Return [X, Y] of the center of cell containing provided text 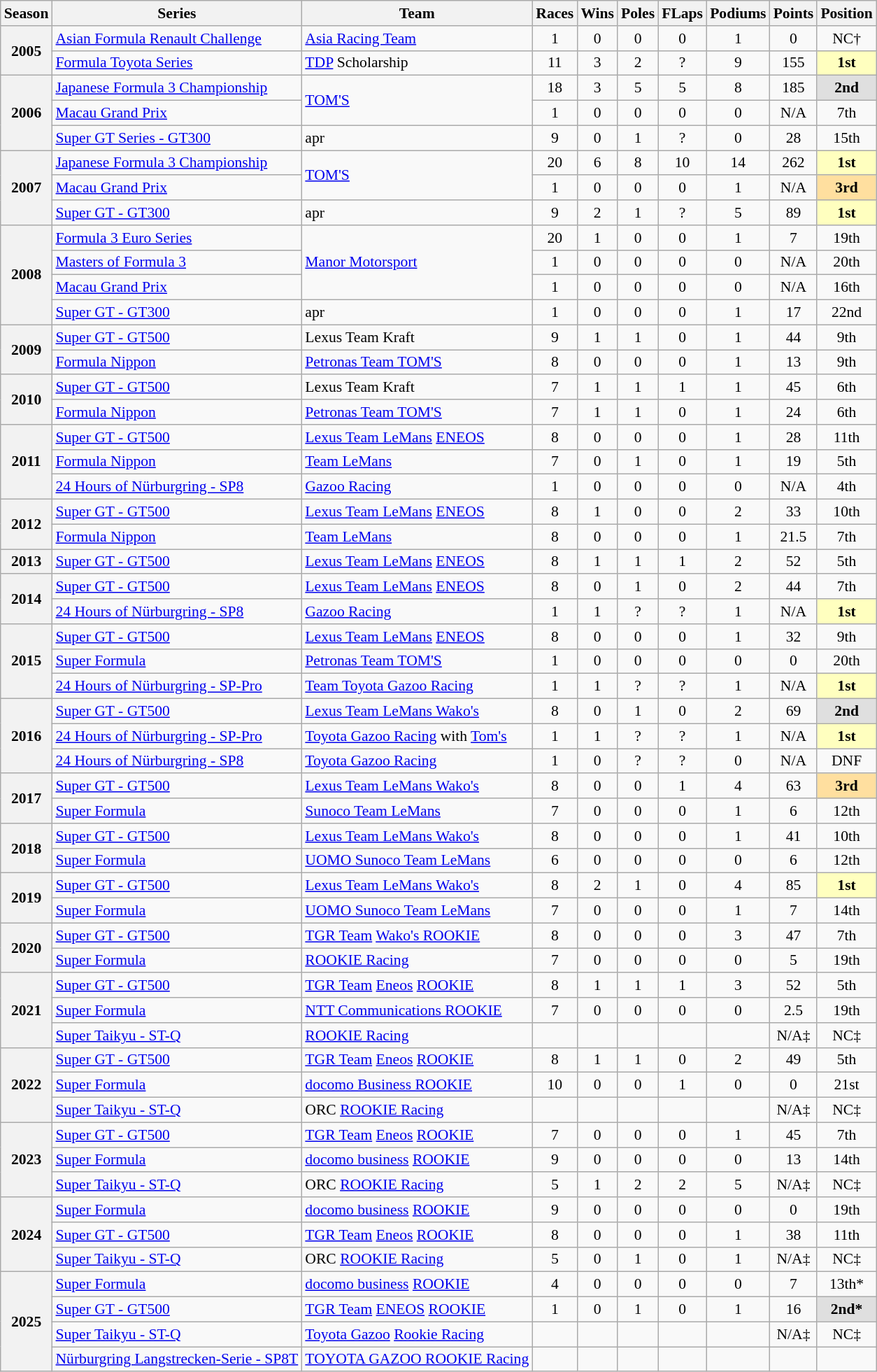
Team Toyota Gazoo Racing [417, 686]
13th* [846, 1285]
Asian Formula Renault Challenge [176, 38]
Manor Motorsport [417, 263]
24 [794, 412]
Sunoco Team LeMans [417, 811]
14 [739, 163]
Position [846, 13]
11 [555, 63]
2025 [27, 1322]
2008 [27, 275]
Podiums [739, 13]
2010 [27, 400]
2.5 [794, 1010]
2017 [27, 799]
33 [794, 512]
Races [555, 13]
2005 [27, 50]
TGR Team ENEOS ROOKIE [417, 1310]
63 [794, 786]
Masters of Formula 3 [176, 262]
155 [794, 63]
2015 [27, 662]
49 [794, 1060]
TOYOTA GAZOO ROOKIE Racing [417, 1359]
Toyota Gazoo Racing with Tom's [417, 736]
2009 [27, 350]
262 [794, 163]
16th [846, 288]
Series [176, 13]
21.5 [794, 537]
docomo Business ROOKIE [417, 1085]
NC† [846, 38]
15th [846, 138]
2014 [27, 599]
2021 [27, 1010]
17 [794, 313]
TDP Scholarship [417, 63]
2023 [27, 1160]
32 [794, 637]
2022 [27, 1084]
2006 [27, 113]
2024 [27, 1234]
Formula Toyota Series [176, 63]
NTT Communications ROOKIE [417, 1010]
21st [846, 1085]
2013 [27, 562]
Super GT Series - GT300 [176, 138]
2016 [27, 736]
Season [27, 13]
Toyota Gazoo Rookie Racing [417, 1334]
38 [794, 1235]
41 [794, 836]
Formula 3 Euro Series [176, 238]
89 [794, 213]
19 [794, 462]
2018 [27, 848]
Asia Racing Team [417, 38]
2nd* [846, 1310]
Team [417, 13]
Poles [638, 13]
85 [794, 886]
2020 [27, 947]
2019 [27, 898]
47 [794, 935]
16 [794, 1310]
FLaps [683, 13]
2011 [27, 462]
185 [794, 88]
2012 [27, 525]
4th [846, 487]
DNF [846, 761]
TGR Team Wako's ROOKIE [417, 935]
Nürburgring Langstrecken-Serie - SP8T [176, 1359]
18 [555, 88]
69 [794, 712]
Toyota Gazoo Racing [417, 761]
2007 [27, 188]
Points [794, 13]
22nd [846, 313]
Wins [597, 13]
